Extract the (x, y) coordinate from the center of the cell holding the provided text.  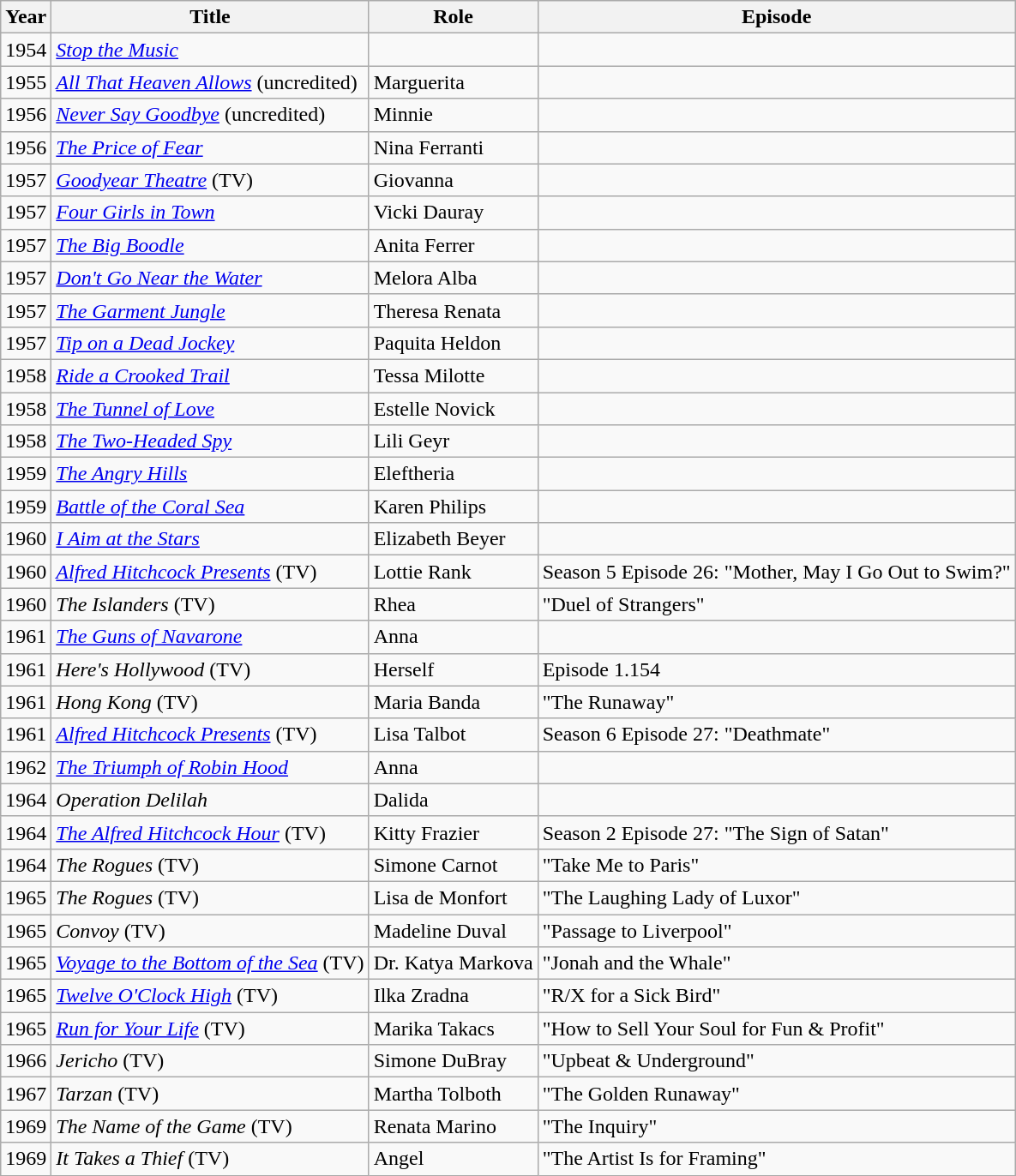
Paquita Heldon (453, 343)
All That Heaven Allows (uncredited) (210, 82)
Marguerita (453, 82)
Twelve O'Clock High (TV) (210, 996)
"Passage to Liverpool" (777, 930)
Four Girls in Town (210, 213)
Martha Tolboth (453, 1094)
The Two-Headed Spy (210, 441)
Never Say Goodbye (uncredited) (210, 115)
"The Runaway" (777, 702)
Goodyear Theatre (TV) (210, 180)
The Angry Hills (210, 474)
Dalida (453, 800)
"The Artist Is for Framing" (777, 1159)
Tip on a Dead Jockey (210, 343)
"Duel of Strangers" (777, 604)
Run for Your Life (TV) (210, 1029)
Estelle Novick (453, 409)
Title (210, 17)
Ride a Crooked Trail (210, 375)
1955 (26, 82)
1962 (26, 767)
Don't Go Near the Water (210, 278)
The Islanders (TV) (210, 604)
Role (453, 17)
1954 (26, 50)
Ilka Zradna (453, 996)
Lisa de Monfort (453, 897)
Rhea (453, 604)
It Takes a Thief (TV) (210, 1159)
Anita Ferrer (453, 245)
Vicki Dauray (453, 213)
The Garment Jungle (210, 310)
Battle of the Coral Sea (210, 507)
Hong Kong (TV) (210, 702)
The Big Boodle (210, 245)
Jericho (TV) (210, 1061)
Dr. Katya Markova (453, 963)
Lili Geyr (453, 441)
Year (26, 17)
"The Inquiry" (777, 1126)
The Tunnel of Love (210, 409)
The Guns of Navarone (210, 637)
Tarzan (TV) (210, 1094)
Convoy (TV) (210, 930)
Season 5 Episode 26: "Mother, May I Go Out to Swim?" (777, 572)
Angel (453, 1159)
Season 6 Episode 27: "Deathmate" (777, 735)
Simone DuBray (453, 1061)
Lisa Talbot (453, 735)
Karen Philips (453, 507)
"The Golden Runaway" (777, 1094)
Stop the Music (210, 50)
"R/X for a Sick Bird" (777, 996)
I Aim at the Stars (210, 539)
Here's Hollywood (TV) (210, 669)
Episode 1.154 (777, 669)
Herself (453, 669)
Tessa Milotte (453, 375)
Marika Takacs (453, 1029)
"Take Me to Paris" (777, 865)
Episode (777, 17)
Theresa Renata (453, 310)
Elizabeth Beyer (453, 539)
1966 (26, 1061)
Season 2 Episode 27: "The Sign of Satan" (777, 832)
Simone Carnot (453, 865)
Voyage to the Bottom of the Sea (TV) (210, 963)
Eleftheria (453, 474)
The Alfred Hitchcock Hour (TV) (210, 832)
"Upbeat & Underground" (777, 1061)
Kitty Frazier (453, 832)
The Triumph of Robin Hood (210, 767)
"The Laughing Lady of Luxor" (777, 897)
"Jonah and the Whale" (777, 963)
Operation Delilah (210, 800)
1967 (26, 1094)
Giovanna (453, 180)
Renata Marino (453, 1126)
"How to Sell Your Soul for Fun & Profit" (777, 1029)
Lottie Rank (453, 572)
Madeline Duval (453, 930)
The Price of Fear (210, 147)
Minnie (453, 115)
Nina Ferranti (453, 147)
Maria Banda (453, 702)
Melora Alba (453, 278)
The Name of the Game (TV) (210, 1126)
